Return [x, y] of the center of cell containing provided text 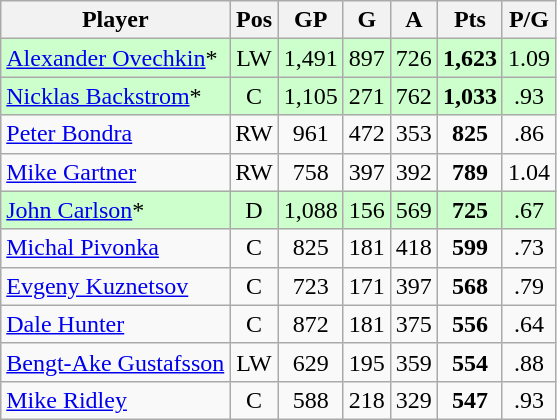
725 [470, 210]
418 [414, 248]
Bengt-Ake Gustafsson [116, 362]
GP [310, 20]
569 [414, 210]
.67 [528, 210]
John Carlson* [116, 210]
Mike Gartner [116, 172]
789 [470, 172]
762 [414, 96]
329 [414, 400]
P/G [528, 20]
1.09 [528, 58]
629 [310, 362]
Alexander Ovechkin* [116, 58]
Dale Hunter [116, 324]
723 [310, 286]
195 [366, 362]
726 [414, 58]
Pos [254, 20]
1.04 [528, 172]
Pts [470, 20]
.88 [528, 362]
1,105 [310, 96]
A [414, 20]
961 [310, 134]
359 [414, 362]
218 [366, 400]
Mike Ridley [116, 400]
568 [470, 286]
271 [366, 96]
.86 [528, 134]
547 [470, 400]
872 [310, 324]
556 [470, 324]
.79 [528, 286]
375 [414, 324]
392 [414, 172]
472 [366, 134]
1,088 [310, 210]
353 [414, 134]
758 [310, 172]
1,033 [470, 96]
897 [366, 58]
599 [470, 248]
588 [310, 400]
D [254, 210]
Peter Bondra [116, 134]
Michal Pivonka [116, 248]
.64 [528, 324]
Nicklas Backstrom* [116, 96]
156 [366, 210]
554 [470, 362]
.73 [528, 248]
171 [366, 286]
G [366, 20]
1,623 [470, 58]
1,491 [310, 58]
Evgeny Kuznetsov [116, 286]
Player [116, 20]
